Return the (X, Y) coordinate for the center point of the cell that contains the specified text.  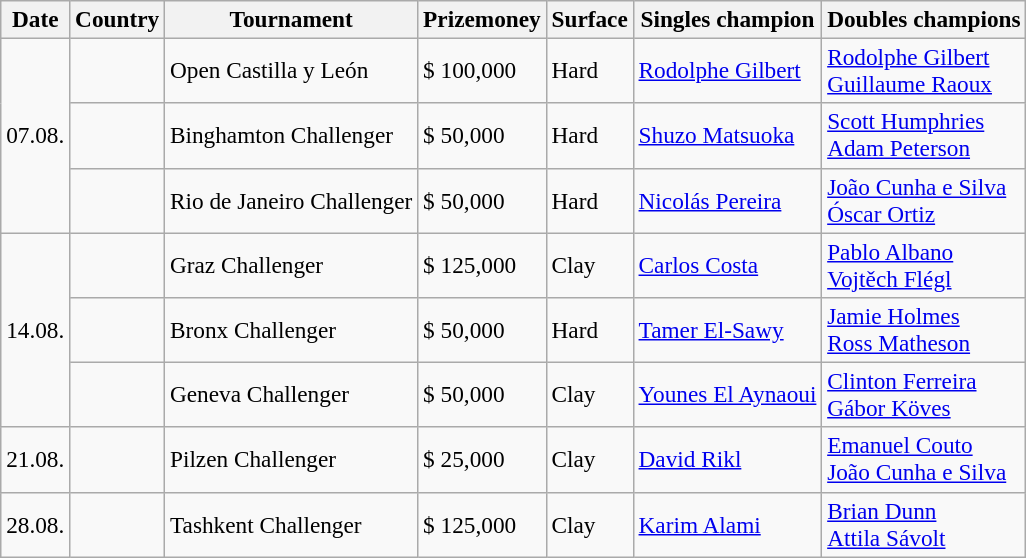
21.08. (36, 460)
João Cunha e Silva Óscar Ortiz (924, 200)
Tashkent Challenger (292, 524)
Scott Humphries Adam Peterson (924, 136)
Emanuel Couto João Cunha e Silva (924, 460)
Open Castilla y León (292, 70)
Graz Challenger (292, 264)
Clinton Ferreira Gábor Köves (924, 394)
Carlos Costa (728, 264)
Younes El Aynaoui (728, 394)
Prizemoney (482, 19)
Geneva Challenger (292, 394)
14.08. (36, 329)
Doubles champions (924, 19)
Shuzo Matsuoka (728, 136)
28.08. (36, 524)
07.08. (36, 135)
Binghamton Challenger (292, 136)
Nicolás Pereira (728, 200)
Tournament (292, 19)
Brian Dunn Attila Sávolt (924, 524)
Singles champion (728, 19)
Karim Alami (728, 524)
Pilzen Challenger (292, 460)
David Rikl (728, 460)
Country (118, 19)
Rodolphe Gilbert Guillaume Raoux (924, 70)
Date (36, 19)
$ 100,000 (482, 70)
Rio de Janeiro Challenger (292, 200)
Pablo Albano Vojtěch Flégl (924, 264)
Surface (590, 19)
Bronx Challenger (292, 330)
$ 25,000 (482, 460)
Rodolphe Gilbert (728, 70)
Jamie Holmes Ross Matheson (924, 330)
Tamer El-Sawy (728, 330)
